Find where the given text appears and provide that cell's center as (x, y) coordinate. 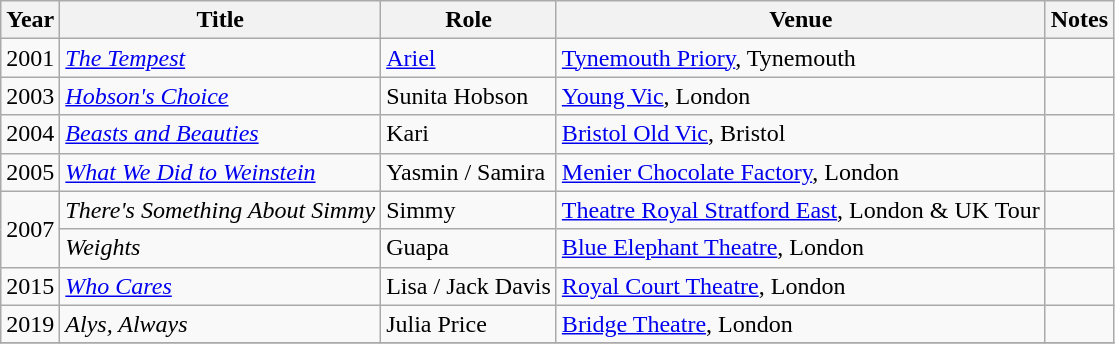
Yasmin / Samira (469, 172)
Hobson's Choice (220, 96)
Blue Elephant Theatre, London (800, 248)
Ariel (469, 58)
Notes (1079, 20)
Kari (469, 134)
What We Did to Weinstein (220, 172)
Role (469, 20)
Weights (220, 248)
Alys, Always (220, 324)
The Tempest (220, 58)
Sunita Hobson (469, 96)
2007 (30, 229)
Young Vic, London (800, 96)
Julia Price (469, 324)
Beasts and Beauties (220, 134)
Venue (800, 20)
Menier Chocolate Factory, London (800, 172)
Royal Court Theatre, London (800, 286)
2005 (30, 172)
Guapa (469, 248)
2019 (30, 324)
Theatre Royal Stratford East, London & UK Tour (800, 210)
Tynemouth Priory, Tynemouth (800, 58)
2001 (30, 58)
There's Something About Simmy (220, 210)
Lisa / Jack Davis (469, 286)
2004 (30, 134)
Bridge Theatre, London (800, 324)
Who Cares (220, 286)
2003 (30, 96)
Title (220, 20)
Year (30, 20)
2015 (30, 286)
Simmy (469, 210)
Bristol Old Vic, Bristol (800, 134)
